Extract the (X, Y) coordinate from the center of the cell holding the provided text.  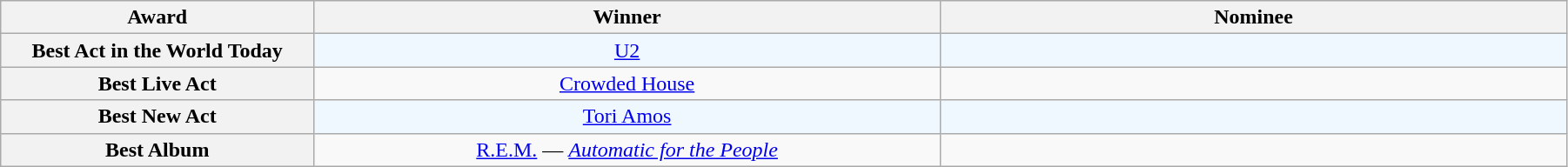
Best Album (157, 150)
Award (157, 17)
Best New Act (157, 117)
Winner (627, 17)
U2 (627, 50)
Best Live Act (157, 83)
Best Act in the World Today (157, 50)
Nominee (1254, 17)
Crowded House (627, 83)
R.E.M. — Automatic for the People (627, 150)
Tori Amos (627, 117)
